Scan for the cell matching the given text and deliver its [X, Y] coordinate at center. 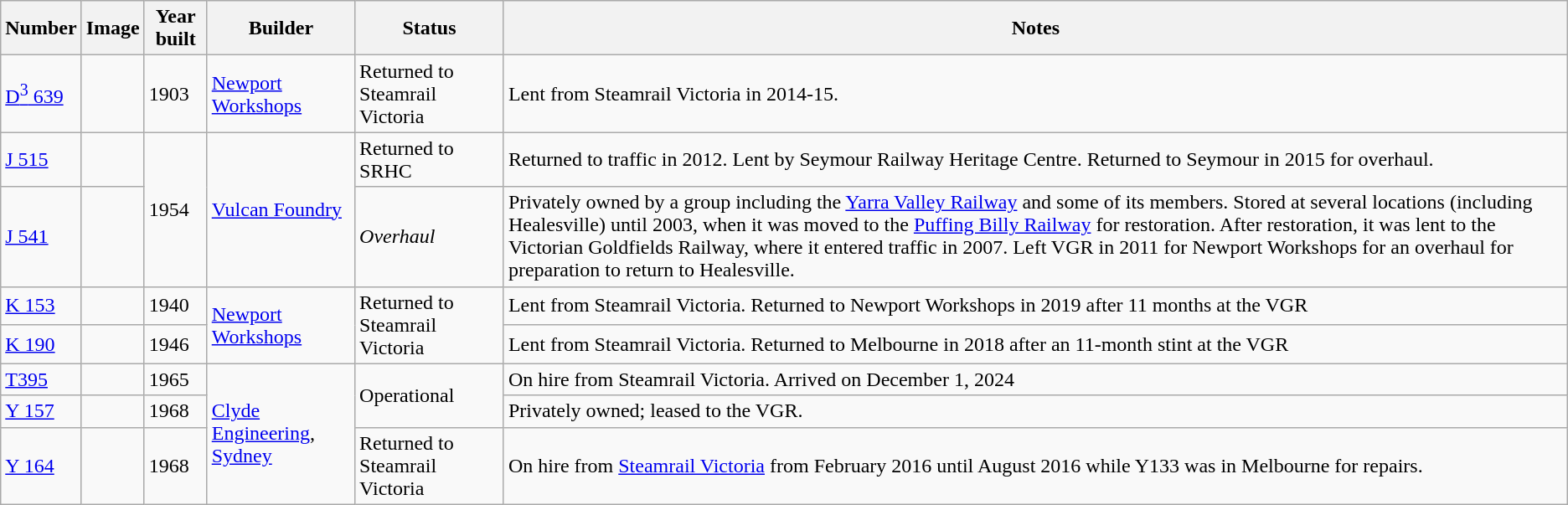
1965 [176, 379]
On hire from Steamrail Victoria from February 2016 until August 2016 while Y133 was in Melbourne for repairs. [1035, 466]
Notes [1035, 28]
Vulcan Foundry [281, 209]
Y 164 [41, 466]
Privately owned; leased to the VGR. [1035, 411]
Builder [281, 28]
On hire from Steamrail Victoria. Arrived on December 1, 2024 [1035, 379]
1903 [176, 94]
1940 [176, 306]
Y 157 [41, 411]
Clyde Engineering, Sydney [281, 434]
Image [112, 28]
1954 [176, 209]
J 515 [41, 159]
Operational [430, 395]
K 153 [41, 306]
Year built [176, 28]
T395 [41, 379]
Overhaul [430, 236]
J 541 [41, 236]
K 190 [41, 344]
Returned to traffic in 2012. Lent by Seymour Railway Heritage Centre. Returned to Seymour in 2015 for overhaul. [1035, 159]
Lent from Steamrail Victoria. Returned to Newport Workshops in 2019 after 11 months at the VGR [1035, 306]
Returned to SRHC [430, 159]
D3 639 [41, 94]
Number [41, 28]
Lent from Steamrail Victoria in 2014-15. [1035, 94]
Lent from Steamrail Victoria. Returned to Melbourne in 2018 after an 11-month stint at the VGR [1035, 344]
Status [430, 28]
1946 [176, 344]
